For the text-containing cell, return its midpoint in (x, y) coordinate format. 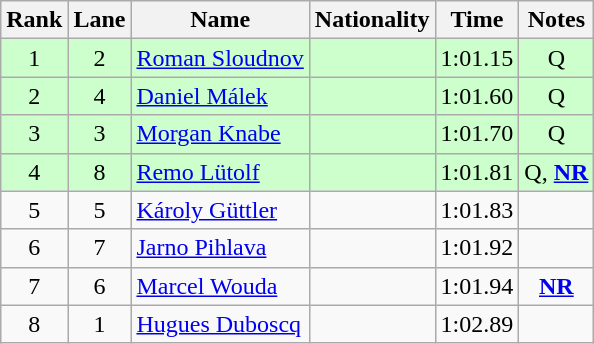
Marcel Wouda (220, 286)
1:01.60 (477, 96)
Hugues Duboscq (220, 324)
Q, NR (556, 172)
Daniel Málek (220, 96)
1:02.89 (477, 324)
Notes (556, 20)
NR (556, 286)
1:01.83 (477, 210)
1:01.81 (477, 172)
Time (477, 20)
1:01.92 (477, 248)
Morgan Knabe (220, 134)
Károly Güttler (220, 210)
1:01.70 (477, 134)
Lane (100, 20)
Rank (34, 20)
Remo Lütolf (220, 172)
1:01.94 (477, 286)
Roman Sloudnov (220, 58)
Jarno Pihlava (220, 248)
Name (220, 20)
1:01.15 (477, 58)
Nationality (372, 20)
